Return (X, Y) of the center of cell containing provided text 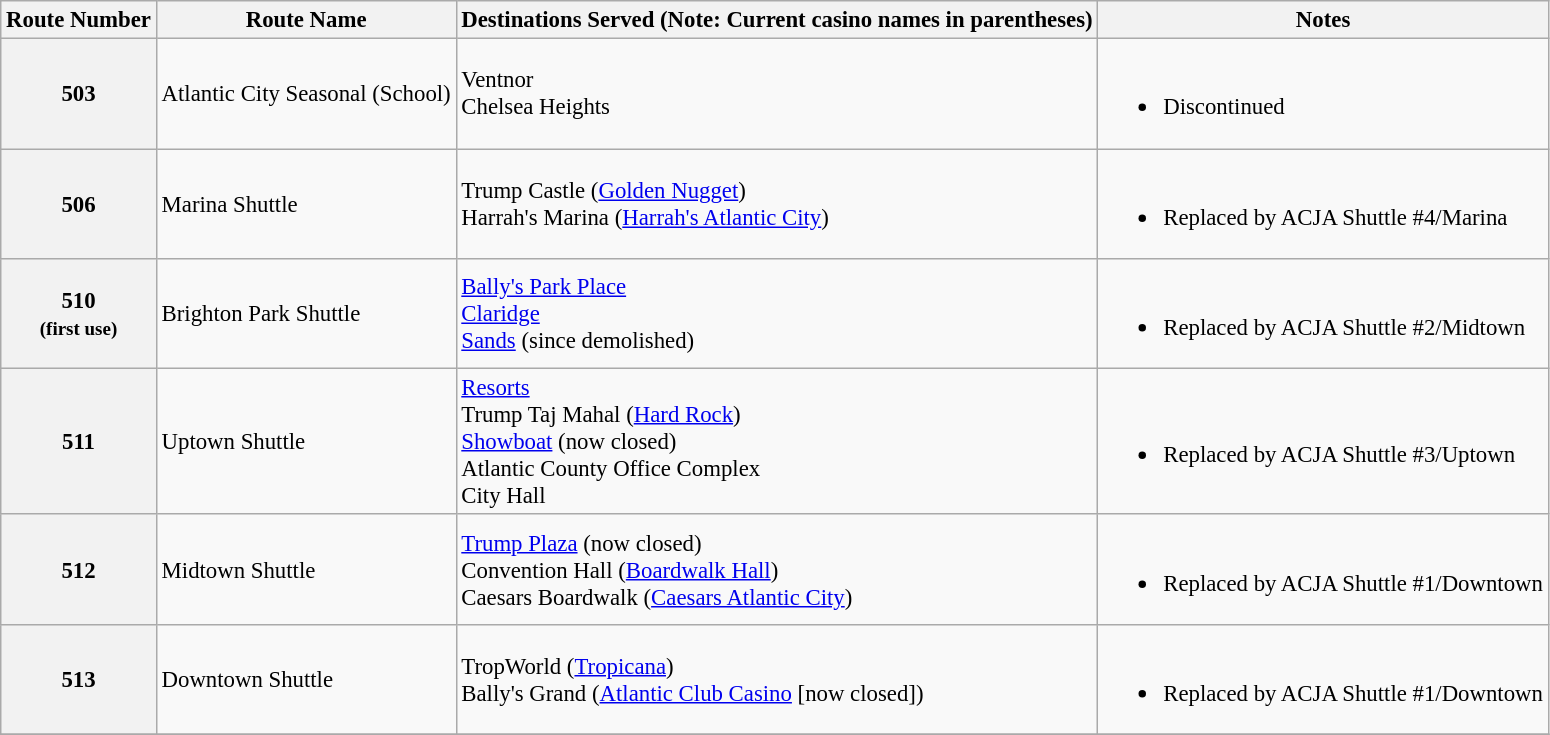
513 (79, 680)
511 (79, 442)
ResortsTrump Taj Mahal (Hard Rock)Showboat (now closed)Atlantic County Office ComplexCity Hall (777, 442)
Midtown Shuttle (306, 570)
Downtown Shuttle (306, 680)
Route Name (306, 20)
VentnorChelsea Heights (777, 94)
Atlantic City Seasonal (School) (306, 94)
512 (79, 570)
Notes (1323, 20)
TropWorld (Tropicana)Bally's Grand (Atlantic Club Casino [now closed]) (777, 680)
506 (79, 204)
Bally's Park PlaceClaridgeSands (since demolished) (777, 314)
Trump Plaza (now closed)Convention Hall (Boardwalk Hall)Caesars Boardwalk (Caesars Atlantic City) (777, 570)
Marina Shuttle (306, 204)
Route Number (79, 20)
Destinations Served (Note: Current casino names in parentheses) (777, 20)
Trump Castle (Golden Nugget)Harrah's Marina (Harrah's Atlantic City) (777, 204)
Discontinued (1323, 94)
510(first use) (79, 314)
Replaced by ACJA Shuttle #3/Uptown (1323, 442)
Uptown Shuttle (306, 442)
Replaced by ACJA Shuttle #4/Marina (1323, 204)
Replaced by ACJA Shuttle #2/Midtown (1323, 314)
Brighton Park Shuttle (306, 314)
503 (79, 94)
